Search for the cell housing the specified text and yield its (x, y) center coordinate. 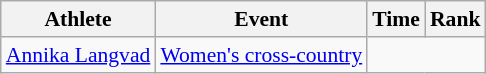
Rank (456, 19)
Women's cross-country (261, 55)
Event (261, 19)
Athlete (78, 19)
Time (396, 19)
Annika Langvad (78, 55)
